For the text-containing cell, return its midpoint in [X, Y] coordinate format. 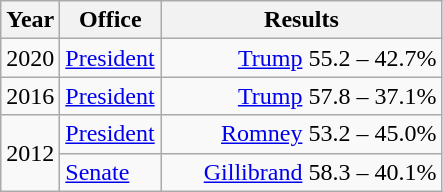
Office [110, 20]
2020 [30, 58]
Romney 53.2 – 45.0% [302, 134]
2016 [30, 96]
Results [302, 20]
2012 [30, 153]
Senate [110, 172]
Gillibrand 58.3 – 40.1% [302, 172]
Trump 55.2 – 42.7% [302, 58]
Trump 57.8 – 37.1% [302, 96]
Year [30, 20]
